Extract the (X, Y) coordinate from the center of the cell holding the provided text.  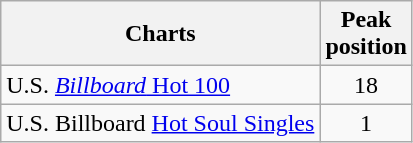
18 (366, 85)
Peakposition (366, 34)
Charts (160, 34)
U.S. Billboard Hot 100 (160, 85)
U.S. Billboard Hot Soul Singles (160, 123)
1 (366, 123)
